Detect which cell encompasses the target text, then output its (X, Y) center coordinate. 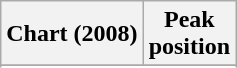
Peak position (189, 34)
Chart (2008) (72, 34)
